Extract the [X, Y] coordinate from the center of the cell holding the provided text.  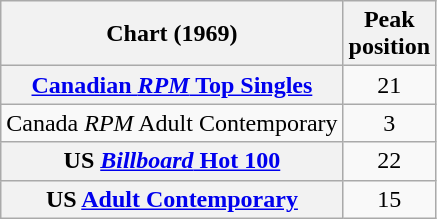
US Adult Contemporary [172, 199]
Canadian RPM Top Singles [172, 85]
15 [389, 199]
Canada RPM Adult Contemporary [172, 123]
US Billboard Hot 100 [172, 161]
3 [389, 123]
Chart (1969) [172, 34]
Peakposition [389, 34]
22 [389, 161]
21 [389, 85]
